Return (X, Y) of the center of cell containing provided text 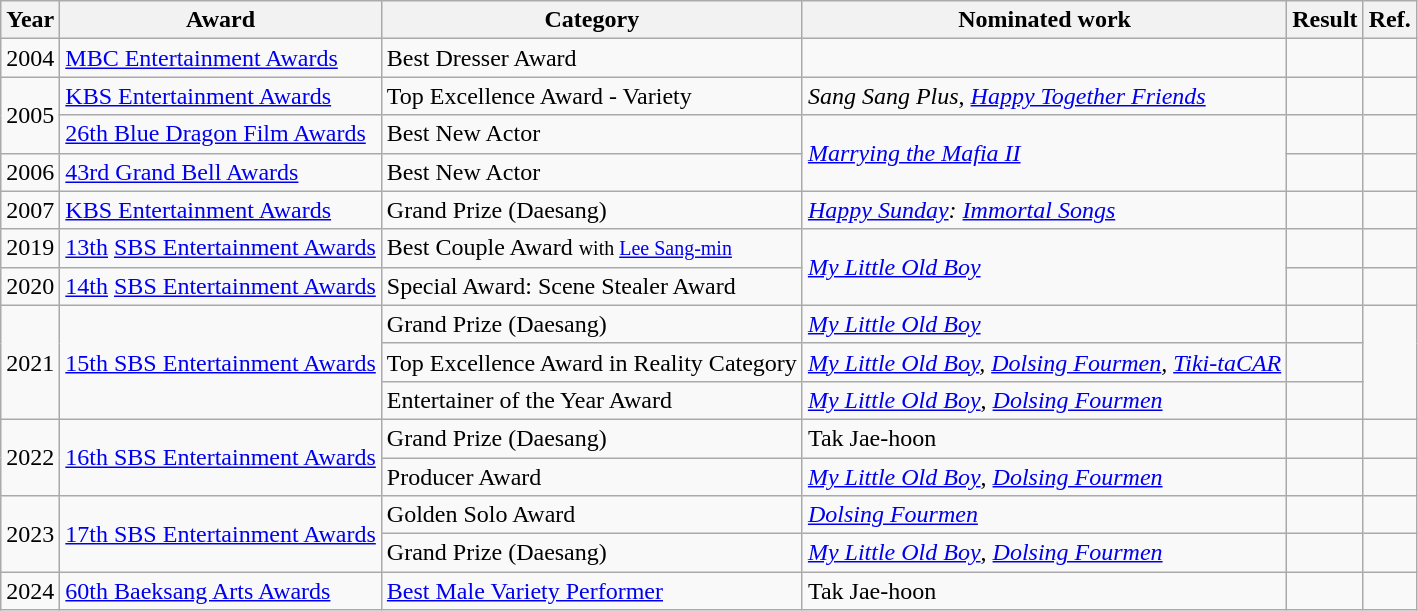
Golden Solo Award (592, 515)
Dolsing Fourmen (1044, 515)
Category (592, 20)
Top Excellence Award in Reality Category (592, 362)
MBC Entertainment Awards (221, 58)
15th SBS Entertainment Awards (221, 362)
Award (221, 20)
2021 (30, 362)
2022 (30, 457)
14th SBS Entertainment Awards (221, 286)
17th SBS Entertainment Awards (221, 534)
43rd Grand Bell Awards (221, 172)
Best Couple Award with Lee Sang-min (592, 248)
2019 (30, 248)
2020 (30, 286)
Ref. (1390, 20)
Producer Award (592, 477)
Entertainer of the Year Award (592, 400)
Happy Sunday: Immortal Songs (1044, 210)
Best Dresser Award (592, 58)
2023 (30, 534)
Top Excellence Award - Variety (592, 96)
Marrying the Mafia II (1044, 153)
2005 (30, 115)
Result (1325, 20)
Best Male Variety Performer (592, 591)
2004 (30, 58)
60th Baeksang Arts Awards (221, 591)
13th SBS Entertainment Awards (221, 248)
My Little Old Boy, Dolsing Fourmen, Tiki-taCAR (1044, 362)
Nominated work (1044, 20)
Year (30, 20)
26th Blue Dragon Film Awards (221, 134)
16th SBS Entertainment Awards (221, 457)
2024 (30, 591)
2006 (30, 172)
Sang Sang Plus, Happy Together Friends (1044, 96)
2007 (30, 210)
Special Award: Scene Stealer Award (592, 286)
